Locate the cell with the specified text and output its (x, y) center coordinate. 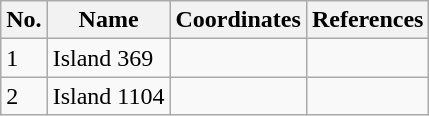
Coordinates (238, 20)
Island 369 (108, 58)
References (368, 20)
1 (24, 58)
2 (24, 96)
Name (108, 20)
No. (24, 20)
Island 1104 (108, 96)
